Find where the given text appears and provide that cell's center as (x, y) coordinate. 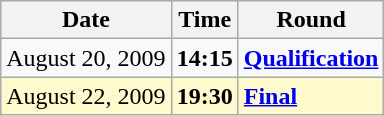
14:15 (204, 58)
19:30 (204, 96)
August 20, 2009 (86, 58)
Qualification (311, 58)
Round (311, 20)
August 22, 2009 (86, 96)
Final (311, 96)
Time (204, 20)
Date (86, 20)
